Search for the cell housing the specified text and yield its [x, y] center coordinate. 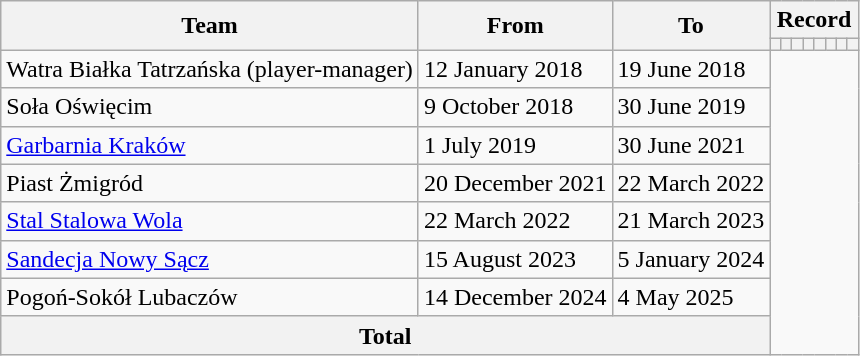
15 August 2023 [515, 259]
19 June 2018 [691, 69]
20 December 2021 [515, 183]
Stal Stalowa Wola [210, 221]
To [691, 26]
Watra Białka Tatrzańska (player-manager) [210, 69]
14 December 2024 [515, 297]
Record [814, 20]
Team [210, 26]
30 June 2021 [691, 145]
9 October 2018 [515, 107]
4 May 2025 [691, 297]
Total [386, 335]
21 March 2023 [691, 221]
Pogoń-Sokół Lubaczów [210, 297]
1 July 2019 [515, 145]
5 January 2024 [691, 259]
From [515, 26]
Garbarnia Kraków [210, 145]
Piast Żmigród [210, 183]
Sandecja Nowy Sącz [210, 259]
12 January 2018 [515, 69]
30 June 2019 [691, 107]
Soła Oświęcim [210, 107]
